Return the [X, Y] coordinate for the center point of the cell that contains the specified text.  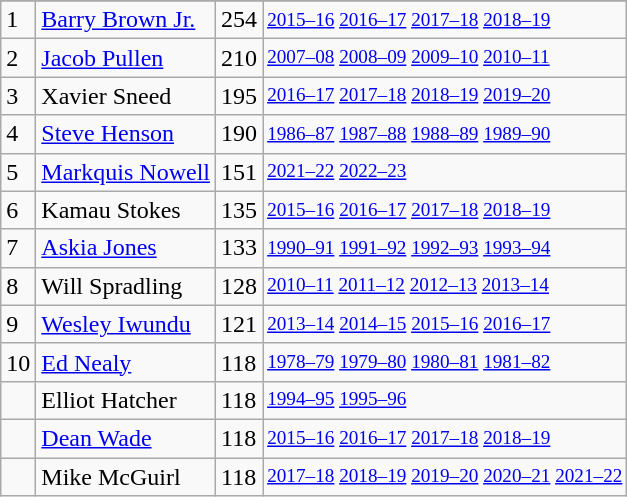
2016–17 2017–18 2018–19 2019–20 [445, 96]
Jacob Pullen [126, 58]
210 [240, 58]
Ed Nealy [126, 362]
Wesley Iwundu [126, 324]
6 [18, 210]
Xavier Sneed [126, 96]
Will Spradling [126, 286]
254 [240, 20]
190 [240, 134]
2010–11 2011–12 2012–13 2013–14 [445, 286]
1986–87 1987–88 1988–89 1989–90 [445, 134]
Dean Wade [126, 438]
Barry Brown Jr. [126, 20]
Elliot Hatcher [126, 400]
2017–18 2018–19 2019–20 2020–21 2021–22 [445, 477]
1990–91 1991–92 1992–93 1993–94 [445, 248]
2 [18, 58]
3 [18, 96]
Askia Jones [126, 248]
8 [18, 286]
151 [240, 172]
Kamau Stokes [126, 210]
Mike McGuirl [126, 477]
1 [18, 20]
135 [240, 210]
128 [240, 286]
2007–08 2008–09 2009–10 2010–11 [445, 58]
4 [18, 134]
10 [18, 362]
133 [240, 248]
7 [18, 248]
9 [18, 324]
1978–79 1979–80 1980–81 1981–82 [445, 362]
Steve Henson [126, 134]
5 [18, 172]
121 [240, 324]
2021–22 2022–23 [445, 172]
2013–14 2014–15 2015–16 2016–17 [445, 324]
Markquis Nowell [126, 172]
195 [240, 96]
1994–95 1995–96 [445, 400]
